Return (X, Y) of the center of cell containing provided text 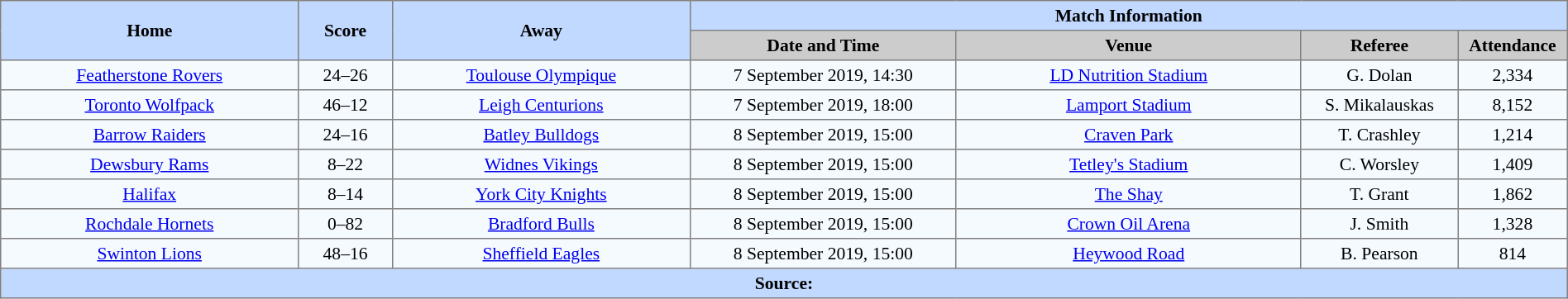
York City Knights (541, 194)
Swinton Lions (150, 254)
Toulouse Olympique (541, 75)
B. Pearson (1379, 254)
Match Information (1128, 16)
8–14 (346, 194)
T. Crashley (1379, 135)
Featherstone Rovers (150, 75)
Sheffield Eagles (541, 254)
Tetley's Stadium (1128, 164)
J. Smith (1379, 224)
Away (541, 31)
Attendance (1513, 45)
814 (1513, 254)
C. Worsley (1379, 164)
7 September 2019, 14:30 (823, 75)
Barrow Raiders (150, 135)
Source: (784, 283)
S. Mikalauskas (1379, 105)
Dewsbury Rams (150, 164)
2,334 (1513, 75)
1,409 (1513, 164)
Leigh Centurions (541, 105)
Batley Bulldogs (541, 135)
0–82 (346, 224)
24–16 (346, 135)
48–16 (346, 254)
8,152 (1513, 105)
Rochdale Hornets (150, 224)
8–22 (346, 164)
Home (150, 31)
46–12 (346, 105)
The Shay (1128, 194)
Crown Oil Arena (1128, 224)
Referee (1379, 45)
Heywood Road (1128, 254)
Widnes Vikings (541, 164)
Bradford Bulls (541, 224)
G. Dolan (1379, 75)
1,862 (1513, 194)
Craven Park (1128, 135)
Toronto Wolfpack (150, 105)
Score (346, 31)
1,328 (1513, 224)
Date and Time (823, 45)
1,214 (1513, 135)
Lamport Stadium (1128, 105)
T. Grant (1379, 194)
7 September 2019, 18:00 (823, 105)
LD Nutrition Stadium (1128, 75)
Venue (1128, 45)
Halifax (150, 194)
24–26 (346, 75)
